Extract the [X, Y] coordinate from the center of the cell holding the provided text.  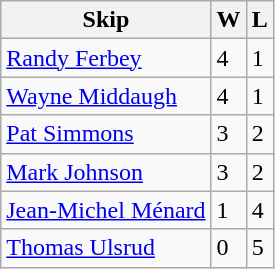
Skip [106, 20]
Thomas Ulsrud [106, 248]
L [260, 20]
Mark Johnson [106, 172]
Wayne Middaugh [106, 96]
Jean-Michel Ménard [106, 210]
Pat Simmons [106, 134]
W [228, 20]
5 [260, 248]
0 [228, 248]
Randy Ferbey [106, 58]
